For the text-containing cell, return its midpoint in (x, y) coordinate format. 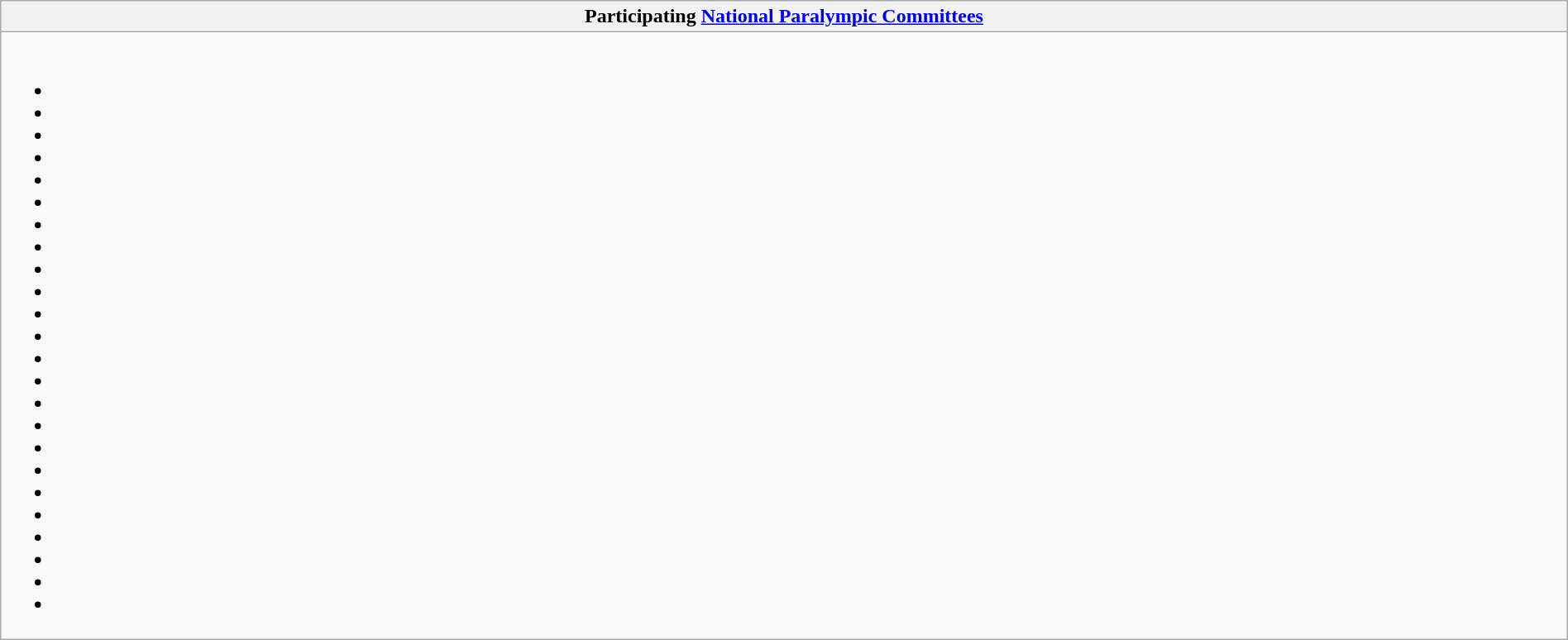
Participating National Paralympic Committees (784, 17)
